Determine the (X, Y) coordinate at the center of the cell enclosing the given text.  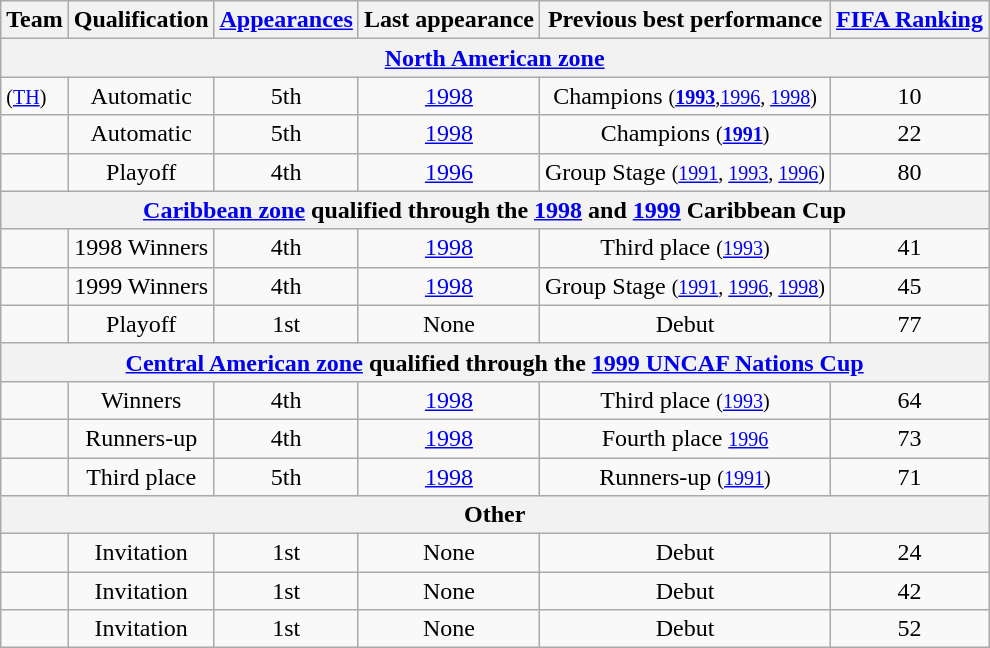
42 (910, 591)
Runners-up (1991) (684, 477)
64 (910, 400)
Central American zone qualified through the 1999 UNCAF Nations Cup (495, 362)
Other (495, 515)
22 (910, 134)
1999 Winners (141, 286)
24 (910, 553)
80 (910, 172)
71 (910, 477)
Previous best performance (684, 20)
52 (910, 629)
1996 (448, 172)
Group Stage (1991, 1996, 1998) (684, 286)
Winners (141, 400)
Fourth place 1996 (684, 438)
41 (910, 248)
Champions (1991) (684, 134)
10 (910, 96)
77 (910, 324)
Runners-up (141, 438)
73 (910, 438)
FIFA Ranking (910, 20)
Appearances (286, 20)
North American zone (495, 58)
(TH) (35, 96)
Third place (141, 477)
Team (35, 20)
Qualification (141, 20)
45 (910, 286)
Last appearance (448, 20)
Champions (1993,1996, 1998) (684, 96)
1998 Winners (141, 248)
Group Stage (1991, 1993, 1996) (684, 172)
Caribbean zone qualified through the 1998 and 1999 Caribbean Cup (495, 210)
